Return the (x, y) coordinate for the center point of the cell that contains the specified text.  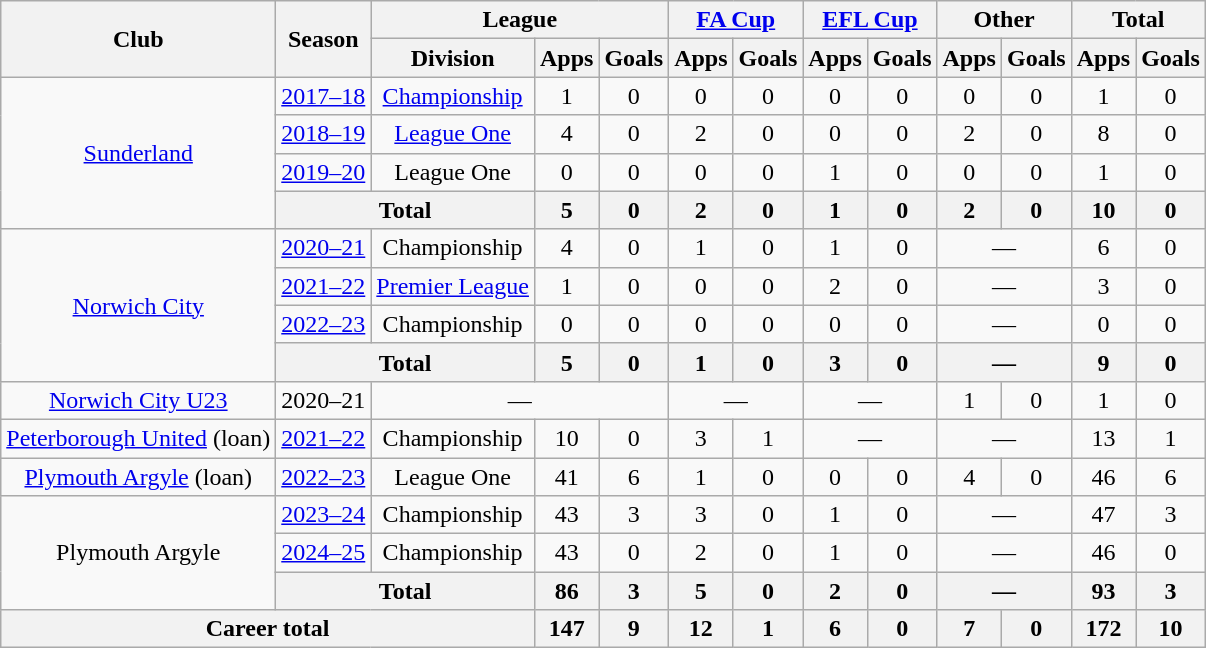
Plymouth Argyle (138, 553)
Peterborough United (loan) (138, 438)
Norwich City U23 (138, 400)
2023–24 (324, 515)
2018–19 (324, 134)
Club (138, 39)
Premier League (453, 286)
41 (566, 477)
13 (1103, 438)
Sunderland (138, 153)
86 (566, 591)
Season (324, 39)
Division (453, 58)
12 (701, 629)
Other (1004, 20)
Plymouth Argyle (loan) (138, 477)
47 (1103, 515)
93 (1103, 591)
Career total (268, 629)
172 (1103, 629)
2024–25 (324, 553)
Norwich City (138, 305)
FA Cup (736, 20)
147 (566, 629)
League (520, 20)
8 (1103, 134)
2017–18 (324, 96)
2019–20 (324, 172)
7 (969, 629)
EFL Cup (870, 20)
